Determine the [X, Y] coordinate at the center of the cell enclosing the given text.  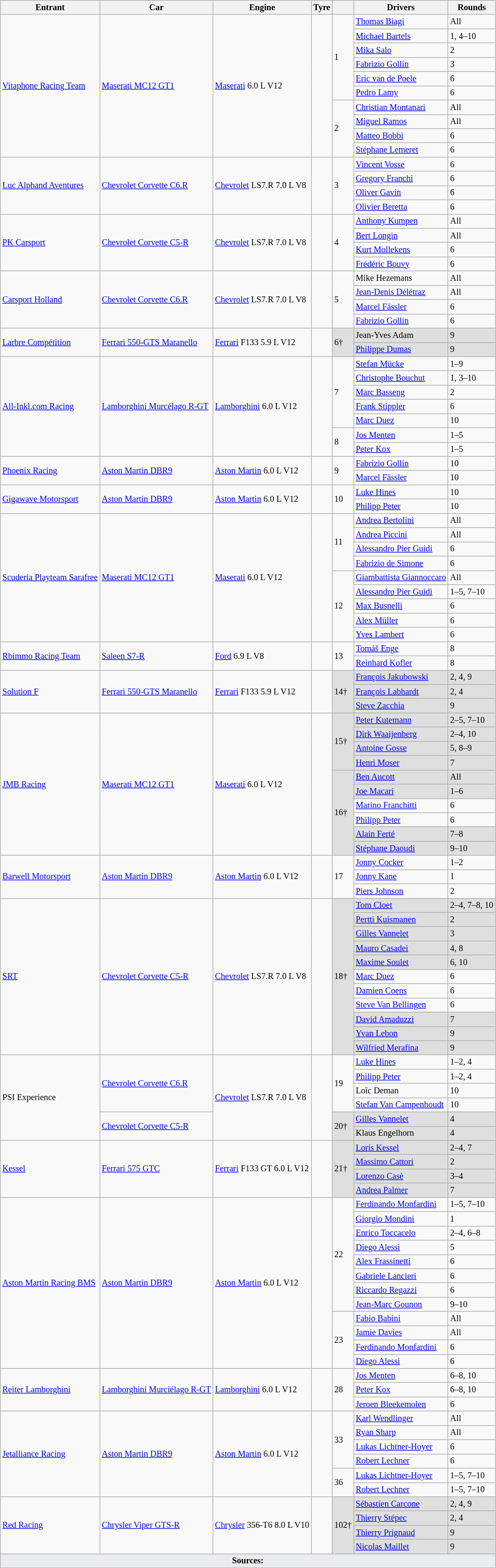
Rbimmo Racing Team [50, 655]
SRT [50, 976]
Kurt Mollekens [401, 249]
Miguel Ramos [401, 122]
Anthony Kumpen [401, 221]
Fabio Babini [401, 1319]
Antoine Gosse [401, 748]
Yvan Lebon [401, 1034]
Rounds [472, 7]
Sources: [248, 1561]
Andrea Piccini [401, 535]
Ford 6.9 L V8 [262, 655]
Vitaphone Racing Team [50, 86]
23 [343, 1340]
13 [343, 655]
Alex Müller [401, 620]
Joe Macari [401, 791]
François Labhardt [401, 691]
Reiter Lamborghini [50, 1390]
14† [343, 691]
Engine [262, 7]
Steve Van Bellingen [401, 1005]
Massimo Cattori [401, 1161]
Stefan Van Campenhoudt [401, 1105]
Wilfried Merafina [401, 1048]
Jonny Kane [401, 877]
Christian Montanari [401, 107]
Philippe Dumas [401, 349]
Bert Longin [401, 235]
Max Busnelli [401, 606]
Maxime Soulet [401, 962]
Jean-Yves Adam [401, 335]
Jetalliance Racing [50, 1454]
Alain Ferté [401, 834]
Car [157, 7]
Ryan Sharp [401, 1432]
Giambattista Giannoccaro [401, 578]
1–6 [472, 791]
Marino Franchitti [401, 805]
Pedro Lamy [401, 93]
2–5, 7–10 [472, 720]
6, 10 [472, 962]
Piers Johnson [401, 891]
Marc Basseng [401, 392]
Klaus Engelhorn [401, 1133]
Loïc Deman [401, 1090]
Fabrizio de Simone [401, 563]
5, 8–9 [472, 748]
Eric van de Poele [401, 79]
1, 4–10 [472, 36]
Andrea Bertolini [401, 520]
PSI Experience [50, 1098]
19 [343, 1083]
2–4, 7–8, 10 [472, 905]
Reinhard Kofler [401, 663]
Frédéric Bouvy [401, 264]
22 [343, 1254]
3–4 [472, 1176]
Vincent Vosse [401, 164]
Jamie Davies [401, 1333]
Riccardo Regazzi [401, 1290]
28 [343, 1390]
Stefan Mücke [401, 364]
Pertti Kuismanen [401, 919]
Andrea Palmer [401, 1190]
Jonny Cocker [401, 863]
Chrysler 356-T6 8.0 L V10 [262, 1525]
Drivers [401, 7]
Red Racing [50, 1525]
PK Carsport [50, 242]
Alex Frassinetti [401, 1261]
1–2 [472, 863]
Steve Zacchia [401, 706]
Entrant [50, 7]
Phoenix Racing [50, 470]
Dirk Waaijenberg [401, 734]
Peter Kutemann [401, 720]
Jean-Denis Délétraz [401, 292]
7–8 [472, 834]
33 [343, 1440]
Sébastien Carcone [401, 1504]
Thomas Biagi [401, 22]
Barwell Motorsport [50, 877]
15† [343, 741]
Stéphane Daoudi [401, 848]
Tyre [322, 7]
Ben Aucott [401, 777]
Ferrari F133 GT 6.0 L V12 [262, 1169]
Jeroen Bleekemolen [401, 1404]
Matteo Bobbi [401, 136]
JMB Racing [50, 784]
2–4, 6–8 [472, 1233]
21† [343, 1169]
Lorenzo Casè [401, 1176]
1–9 [472, 364]
102† [343, 1525]
Luc Alphand Aventures [50, 185]
Karl Wendlinger [401, 1418]
36 [343, 1482]
Christophe Bouchut [401, 378]
Oliver Gavin [401, 193]
17 [343, 877]
Mauro Casadei [401, 948]
18† [343, 976]
Lamborghini Murcélago R-GT [157, 407]
Damien Coens [401, 991]
Olivier Beretta [401, 207]
François Jakubowski [401, 677]
Enrico Toccacelo [401, 1233]
Solution F [50, 691]
Chrysler Viper GTS-R [157, 1525]
Scuderia Playteam Sarafree [50, 578]
Gabriele Lancieri [401, 1276]
Frank Stippler [401, 407]
Loris Kessel [401, 1148]
All-Inkl.com Racing [50, 407]
Mike Hezemans [401, 278]
16† [343, 813]
20† [343, 1126]
Michael Bartels [401, 36]
Nicolas Maillet [401, 1546]
Thierry Prignaud [401, 1532]
Aston Martin Racing BMS [50, 1283]
Tom Cloet [401, 905]
Carsport Holland [50, 300]
Saleen S7-R [157, 655]
2–4, 10 [472, 734]
12 [343, 606]
11 [343, 542]
4, 8 [472, 948]
Thierry Stépec [401, 1518]
Gigawave Motorsport [50, 499]
Stéphane Lemeret [401, 150]
Henri Moser [401, 763]
2–4, 7 [472, 1148]
Larbre Compétition [50, 342]
Jean-Marc Gounon [401, 1304]
Kessel [50, 1169]
Yves Lambert [401, 634]
6† [343, 342]
Gregory Franchi [401, 178]
1, 3–10 [472, 378]
Giorgio Mondini [401, 1219]
David Amaduzzi [401, 1019]
Mika Salo [401, 50]
Lamborghini Murciélago R-GT [157, 1390]
Ferrari 575 GTC [157, 1169]
Tomáš Enge [401, 649]
